From the cell containing the given text, extract its center point as (x, y) coordinate. 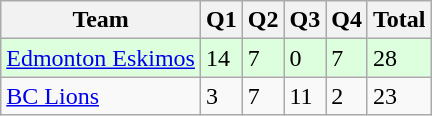
3 (221, 96)
0 (305, 58)
Q1 (221, 20)
Q2 (263, 20)
BC Lions (101, 96)
2 (347, 96)
Total (399, 20)
28 (399, 58)
Team (101, 20)
Q4 (347, 20)
Edmonton Eskimos (101, 58)
Q3 (305, 20)
11 (305, 96)
23 (399, 96)
14 (221, 58)
